Find where the given text appears and provide that cell's center as (X, Y) coordinate. 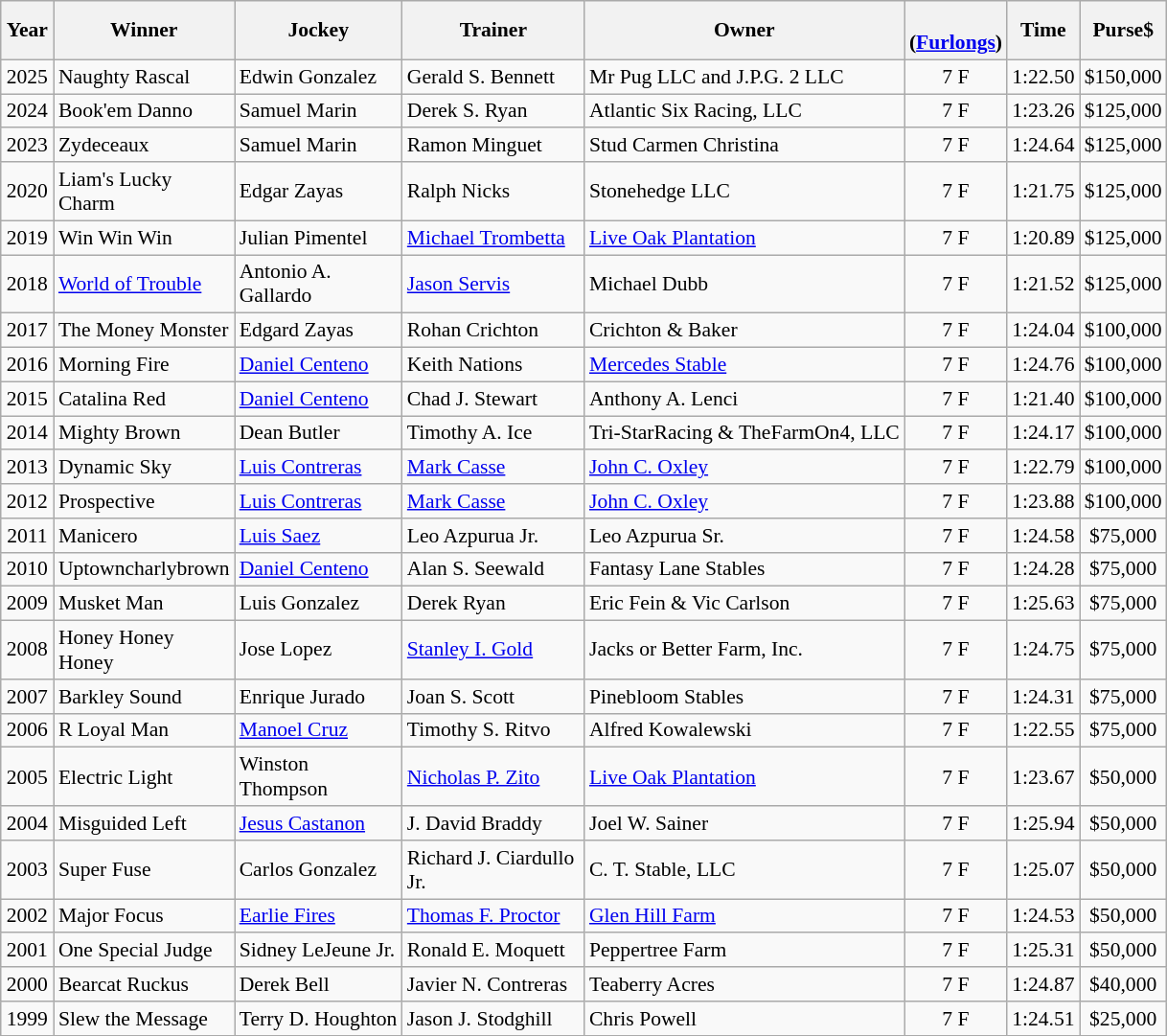
2005 (27, 776)
J. David Braddy (493, 823)
Slew the Message (144, 1019)
Leo Azpurua Jr. (493, 536)
2024 (27, 111)
Alfred Kowalewski (744, 730)
2010 (27, 569)
Tri-StarRacing & TheFarmOn4, LLC (744, 433)
Terry D. Houghton (318, 1019)
$40,000 (1123, 984)
2019 (27, 238)
2011 (27, 536)
1:24.75 (1042, 650)
2008 (27, 650)
1:25.07 (1042, 870)
Jason J. Stodghill (493, 1019)
Manicero (144, 536)
Stanley I. Gold (493, 650)
1:23.67 (1042, 776)
1:21.75 (1042, 192)
World of Trouble (144, 284)
Morning Fire (144, 365)
2006 (27, 730)
Michael Trombetta (493, 238)
Atlantic Six Racing, LLC (744, 111)
Julian Pimentel (318, 238)
1:24.28 (1042, 569)
Jason Servis (493, 284)
Chad J. Stewart (493, 399)
Michael Dubb (744, 284)
Catalina Red (144, 399)
Ronald E. Moquett (493, 951)
1:24.64 (1042, 146)
1:24.58 (1042, 536)
Derek Ryan (493, 604)
1:21.40 (1042, 399)
Crichton & Baker (744, 331)
Mr Pug LLC and J.P.G. 2 LLC (744, 77)
2018 (27, 284)
1:20.89 (1042, 238)
Gerald S. Bennett (493, 77)
Luis Gonzalez (318, 604)
Timothy S. Ritvo (493, 730)
Carlos Gonzalez (318, 870)
2001 (27, 951)
R Loyal Man (144, 730)
Timothy A. Ice (493, 433)
1:25.63 (1042, 604)
Joel W. Sainer (744, 823)
2002 (27, 916)
Dynamic Sky (144, 468)
Zydeceaux (144, 146)
Antonio A. Gallardo (318, 284)
Musket Man (144, 604)
Trainer (493, 31)
Uptowncharlybrown (144, 569)
Winner (144, 31)
1:24.04 (1042, 331)
Stud Carmen Christina (744, 146)
Earlie Fires (318, 916)
1:22.50 (1042, 77)
Sidney LeJeune Jr. (318, 951)
Electric Light (144, 776)
2023 (27, 146)
Javier N. Contreras (493, 984)
Alan S. Seewald (493, 569)
Bearcat Ruckus (144, 984)
2007 (27, 697)
(Furlongs) (956, 31)
Luis Saez (318, 536)
1:22.79 (1042, 468)
Thomas F. Proctor (493, 916)
Keith Nations (493, 365)
1:24.76 (1042, 365)
1999 (27, 1019)
Glen Hill Farm (744, 916)
2015 (27, 399)
Leo Azpurua Sr. (744, 536)
Peppertree Farm (744, 951)
Jacks or Better Farm, Inc. (744, 650)
1:23.26 (1042, 111)
Stonehedge LLC (744, 192)
Enrique Jurado (318, 697)
Honey Honey Honey (144, 650)
2025 (27, 77)
Jose Lopez (318, 650)
Mighty Brown (144, 433)
2004 (27, 823)
1:24.51 (1042, 1019)
1:24.53 (1042, 916)
2014 (27, 433)
Misguided Left (144, 823)
Owner (744, 31)
Year (27, 31)
Winston Thompson (318, 776)
1:24.87 (1042, 984)
1:25.31 (1042, 951)
Pinebloom Stables (744, 697)
Derek S. Ryan (493, 111)
One Special Judge (144, 951)
2016 (27, 365)
Jockey (318, 31)
Liam's Lucky Charm (144, 192)
Teaberry Acres (744, 984)
1:24.31 (1042, 697)
Edgar Zayas (318, 192)
C. T. Stable, LLC (744, 870)
Eric Fein & Vic Carlson (744, 604)
Derek Bell (318, 984)
Fantasy Lane Stables (744, 569)
Edgard Zayas (318, 331)
2020 (27, 192)
Time (1042, 31)
Barkley Sound (144, 697)
Jesus Castanon (318, 823)
Purse$ (1123, 31)
2003 (27, 870)
Dean Butler (318, 433)
$150,000 (1123, 77)
Prospective (144, 501)
1:22.55 (1042, 730)
Joan S. Scott (493, 697)
1:25.94 (1042, 823)
1:23.88 (1042, 501)
Win Win Win (144, 238)
Edwin Gonzalez (318, 77)
Chris Powell (744, 1019)
2012 (27, 501)
Naughty Rascal (144, 77)
1:21.52 (1042, 284)
Rohan Crichton (493, 331)
Major Focus (144, 916)
Nicholas P. Zito (493, 776)
Ralph Nicks (493, 192)
The Money Monster (144, 331)
2009 (27, 604)
2017 (27, 331)
Mercedes Stable (744, 365)
Ramon Minguet (493, 146)
Richard J. Ciardullo Jr. (493, 870)
Manoel Cruz (318, 730)
Book'em Danno (144, 111)
2000 (27, 984)
Anthony A. Lenci (744, 399)
$25,000 (1123, 1019)
2013 (27, 468)
Super Fuse (144, 870)
1:24.17 (1042, 433)
